Scan for the cell matching the given text and deliver its (X, Y) coordinate at center. 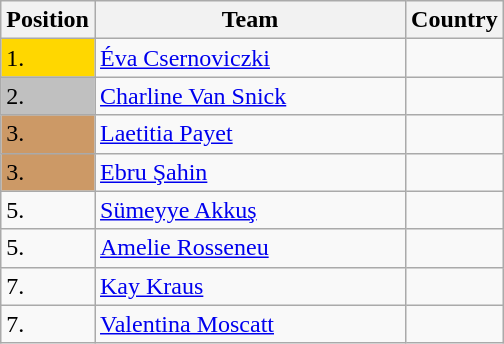
Country (455, 20)
Ebru Şahin (250, 172)
Kay Kraus (250, 286)
Éva Csernoviczki (250, 58)
Team (250, 20)
Amelie Rosseneu (250, 248)
2. (48, 96)
Sümeyye Akkuş (250, 210)
Laetitia Payet (250, 134)
1. (48, 58)
Valentina Moscatt (250, 324)
Position (48, 20)
Charline Van Snick (250, 96)
